Identify which cell holds the provided text, then report its (X, Y) central coordinate. 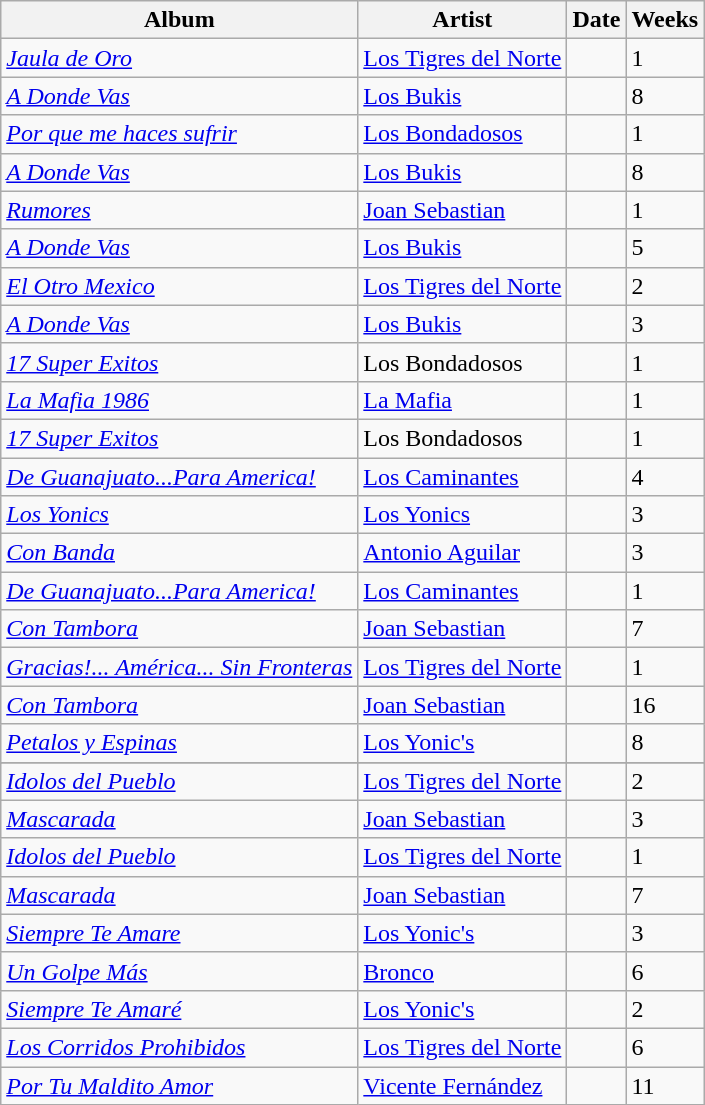
Gracias!... América... Sin Fronteras (180, 667)
Rumores (180, 210)
Artist (462, 20)
Con Banda (180, 553)
Antonio Aguilar (462, 553)
Los Corridos Prohibidos (180, 1047)
4 (665, 477)
El Otro Mexico (180, 286)
Por Tu Maldito Amor (180, 1085)
Petalos y Espinas (180, 743)
La Mafia 1986 (180, 400)
Por que me haces sufrir (180, 134)
Jaula de Oro (180, 58)
11 (665, 1085)
Weeks (665, 20)
La Mafia (462, 400)
Siempre Te Amaré (180, 1009)
Date (596, 20)
16 (665, 705)
Vicente Fernández (462, 1085)
Siempre Te Amare (180, 933)
5 (665, 248)
Bronco (462, 971)
Album (180, 20)
Un Golpe Más (180, 971)
